Locate the cell with the specified text and output its [X, Y] center coordinate. 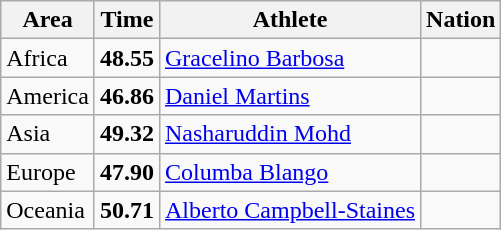
48.55 [126, 58]
Gracelino Barbosa [290, 58]
Columba Blango [290, 172]
Nasharuddin Mohd [290, 134]
America [48, 96]
Oceania [48, 210]
Alberto Campbell-Staines [290, 210]
49.32 [126, 134]
Area [48, 20]
46.86 [126, 96]
Time [126, 20]
Europe [48, 172]
Africa [48, 58]
50.71 [126, 210]
Athlete [290, 20]
Daniel Martins [290, 96]
Nation [461, 20]
47.90 [126, 172]
Asia [48, 134]
